Return [x, y] of the center of cell containing provided text 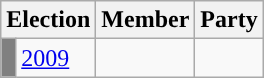
Election [48, 20]
2009 [56, 58]
Member [146, 20]
Party [229, 20]
